Find where the given text appears and provide that cell's center as [X, Y] coordinate. 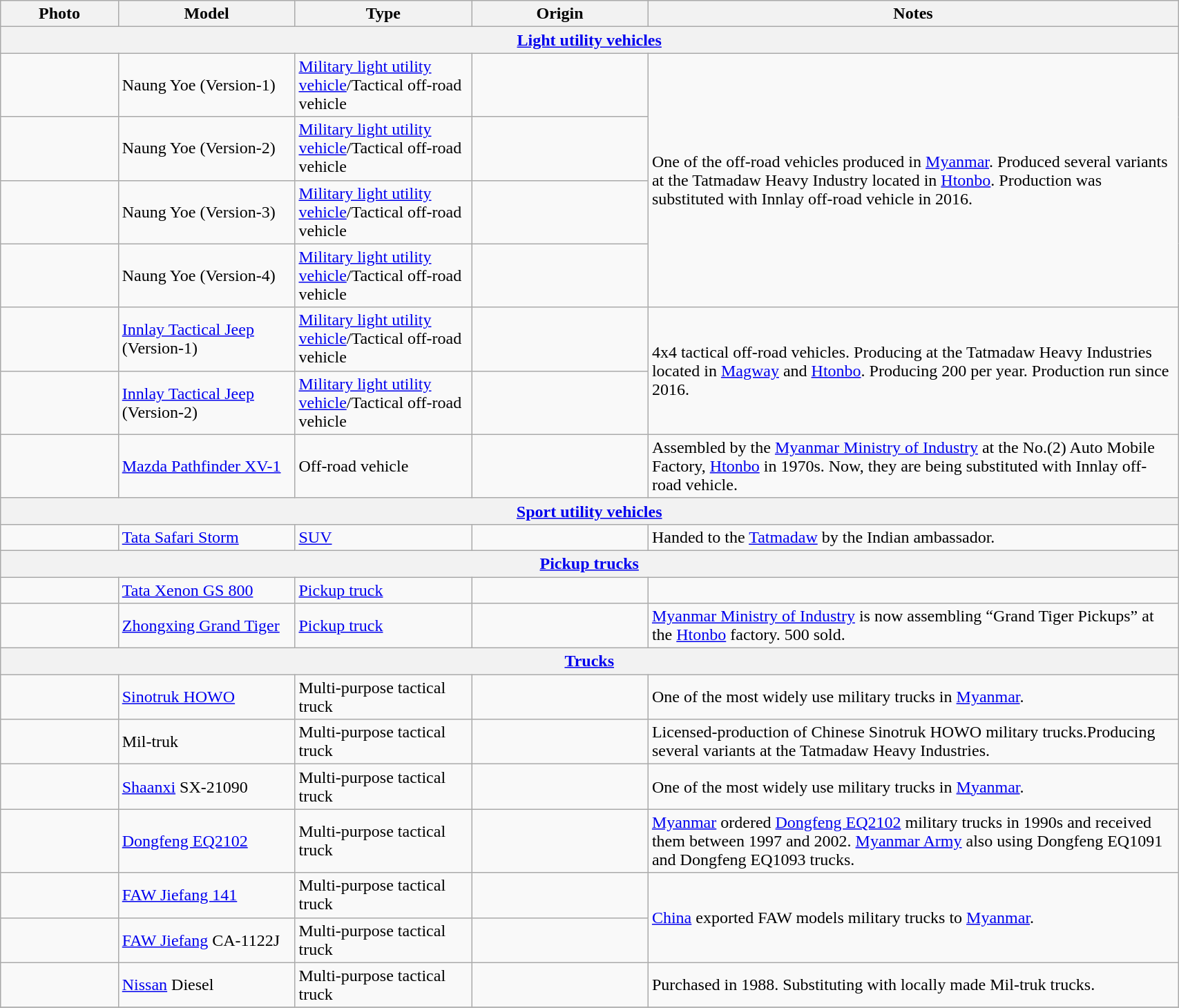
China exported FAW models military trucks to Myanmar. [913, 918]
Tata Safari Storm [207, 537]
Zhongxing Grand Tiger [207, 626]
Notes [913, 14]
Sinotruk HOWO [207, 697]
Shaanxi SX-21090 [207, 787]
Photo [59, 14]
Mazda Pathfinder XV-1 [207, 466]
Type [383, 14]
Light utility vehicles [590, 40]
Nissan Diesel [207, 985]
Naung Yoe (Version-1) [207, 85]
FAW Jiefang 141 [207, 895]
Innlay Tactical Jeep (Version-1) [207, 339]
FAW Jiefang CA-1122J [207, 940]
Mil-truk [207, 742]
Innlay Tactical Jeep (Version-2) [207, 403]
Trucks [590, 661]
Off-road vehicle [383, 466]
Naung Yoe (Version-4) [207, 275]
Tata Xenon GS 800 [207, 590]
Pickup trucks [590, 563]
Naung Yoe (Version-3) [207, 212]
Origin [560, 14]
Myanmar Ministry of Industry is now assembling “Grand Tiger Pickups” at the Htonbo factory. 500 sold. [913, 626]
Naung Yoe (Version-2) [207, 148]
SUV [383, 537]
Purchased in 1988. Substituting with locally made Mil-truk trucks. [913, 985]
Sport utility vehicles [590, 511]
Model [207, 14]
Dongfeng EQ2102 [207, 841]
Licensed-production of Chinese Sinotruk HOWO military trucks.Producing several variants at the Tatmadaw Heavy Industries. [913, 742]
Handed to the Tatmadaw by the Indian ambassador. [913, 537]
